Locate the cell with the specified text and output its [X, Y] center coordinate. 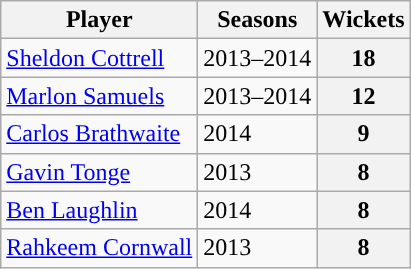
Seasons [258, 20]
Ben Laughlin [100, 210]
Marlon Samuels [100, 96]
18 [364, 58]
Player [100, 20]
9 [364, 134]
12 [364, 96]
Carlos Brathwaite [100, 134]
Gavin Tonge [100, 172]
Rahkeem Cornwall [100, 248]
Sheldon Cottrell [100, 58]
Wickets [364, 20]
